Scan for the cell matching the given text and deliver its [x, y] coordinate at center. 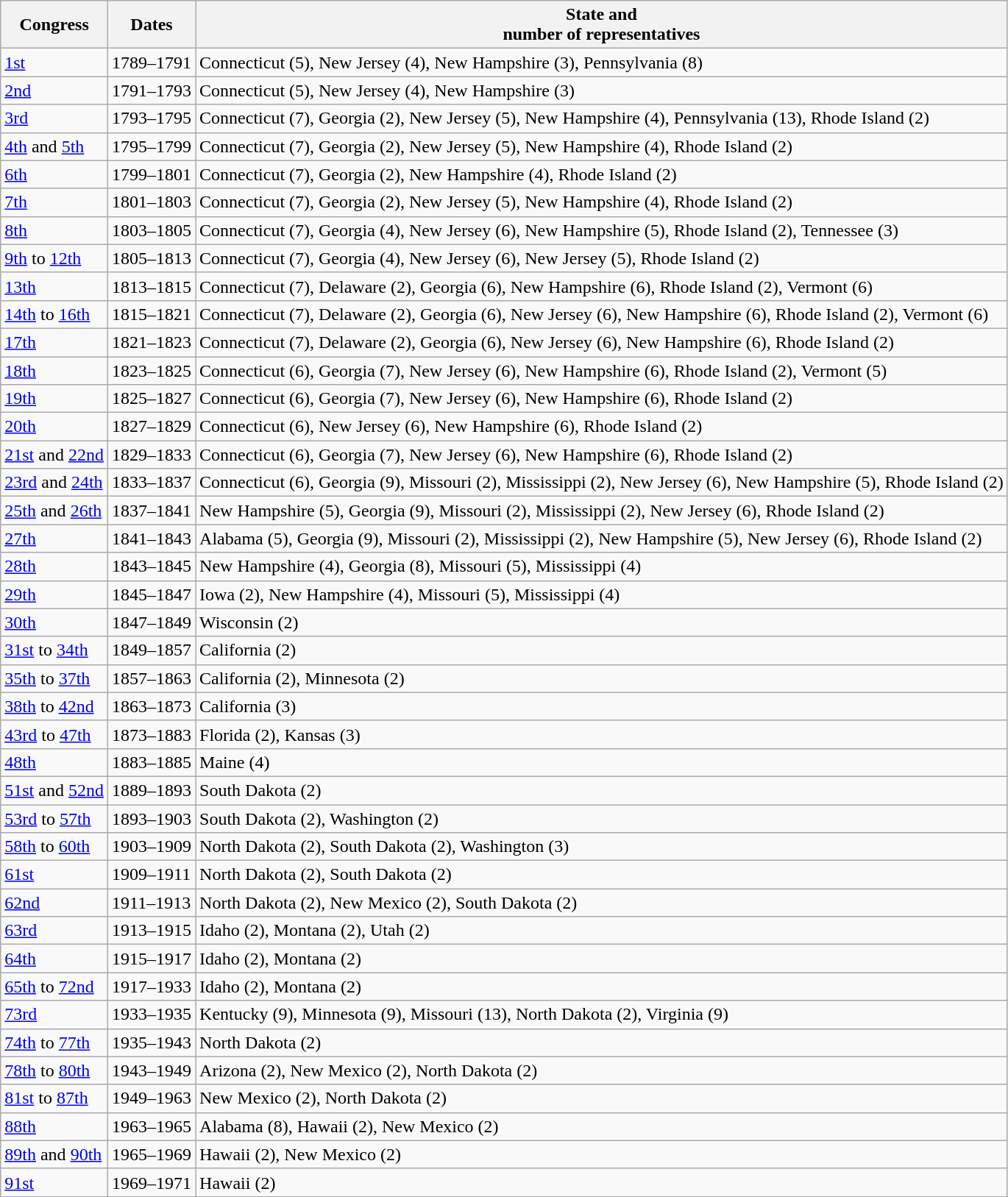
1949–1963 [152, 1098]
Alabama (5), Georgia (9), Missouri (2), Mississippi (2), New Hampshire (5), New Jersey (6), Rhode Island (2) [602, 539]
25th and 26th [54, 511]
1845–1847 [152, 594]
California (2) [602, 650]
State and number of representatives [602, 25]
20th [54, 427]
Hawaii (2) [602, 1182]
1873–1883 [152, 734]
North Dakota (2), South Dakota (2), Washington (3) [602, 847]
1847–1849 [152, 622]
1883–1885 [152, 762]
78th to 80th [54, 1070]
43rd to 47th [54, 734]
1827–1829 [152, 427]
91st [54, 1182]
South Dakota (2), Washington (2) [602, 819]
Florida (2), Kansas (3) [602, 734]
Iowa (2), New Hampshire (4), Missouri (5), Mississippi (4) [602, 594]
2nd [54, 90]
1829–1833 [152, 455]
53rd to 57th [54, 819]
1917–1933 [152, 987]
1911–1913 [152, 903]
19th [54, 399]
48th [54, 762]
1843–1845 [152, 566]
73rd [54, 1015]
Connecticut (7), Delaware (2), Georgia (6), New Jersey (6), New Hampshire (6), Rhode Island (2), Vermont (6) [602, 314]
1823–1825 [152, 370]
New Mexico (2), North Dakota (2) [602, 1098]
Connecticut (6), Georgia (9), Missouri (2), Mississippi (2), New Jersey (6), New Hampshire (5), Rhode Island (2) [602, 483]
1893–1903 [152, 819]
1791–1793 [152, 90]
27th [54, 539]
1969–1971 [152, 1182]
35th to 37th [54, 678]
62nd [54, 903]
1793–1795 [152, 118]
23rd and 24th [54, 483]
1789–1791 [152, 63]
17th [54, 342]
1933–1935 [152, 1015]
1805–1813 [152, 258]
1821–1823 [152, 342]
Maine (4) [602, 762]
6th [54, 174]
13th [54, 286]
63rd [54, 931]
81st to 87th [54, 1098]
New Hampshire (5), Georgia (9), Missouri (2), Mississippi (2), New Jersey (6), Rhode Island (2) [602, 511]
38th to 42nd [54, 706]
31st to 34th [54, 650]
28th [54, 566]
1833–1837 [152, 483]
1909–1911 [152, 875]
1889–1893 [152, 790]
Connecticut (5), New Jersey (4), New Hampshire (3), Pennsylvania (8) [602, 63]
North Dakota (2) [602, 1043]
7th [54, 202]
18th [54, 370]
Connecticut (5), New Jersey (4), New Hampshire (3) [602, 90]
14th to 16th [54, 314]
North Dakota (2), South Dakota (2) [602, 875]
1815–1821 [152, 314]
Connecticut (7), Delaware (2), Georgia (6), New Hampshire (6), Rhode Island (2), Vermont (6) [602, 286]
58th to 60th [54, 847]
64th [54, 959]
California (2), Minnesota (2) [602, 678]
9th to 12th [54, 258]
1799–1801 [152, 174]
1803–1805 [152, 230]
Wisconsin (2) [602, 622]
21st and 22nd [54, 455]
1795–1799 [152, 146]
South Dakota (2) [602, 790]
89th and 90th [54, 1154]
Dates [152, 25]
Connecticut (7), Georgia (4), New Jersey (6), New Hampshire (5), Rhode Island (2), Tennessee (3) [602, 230]
1863–1873 [152, 706]
51st and 52nd [54, 790]
1915–1917 [152, 959]
Connecticut (7), Delaware (2), Georgia (6), New Jersey (6), New Hampshire (6), Rhode Island (2) [602, 342]
Kentucky (9), Minnesota (9), Missouri (13), North Dakota (2), Virginia (9) [602, 1015]
1801–1803 [152, 202]
1963–1965 [152, 1126]
1813–1815 [152, 286]
1965–1969 [152, 1154]
Connecticut (6), Georgia (7), New Jersey (6), New Hampshire (6), Rhode Island (2), Vermont (5) [602, 370]
Connecticut (7), Georgia (4), New Jersey (6), New Jersey (5), Rhode Island (2) [602, 258]
Arizona (2), New Mexico (2), North Dakota (2) [602, 1070]
Idaho (2), Montana (2), Utah (2) [602, 931]
1825–1827 [152, 399]
1943–1949 [152, 1070]
Congress [54, 25]
30th [54, 622]
Hawaii (2), New Mexico (2) [602, 1154]
1913–1915 [152, 931]
California (3) [602, 706]
Connecticut (7), Georgia (2), New Jersey (5), New Hampshire (4), Pennsylvania (13), Rhode Island (2) [602, 118]
8th [54, 230]
1841–1843 [152, 539]
29th [54, 594]
1857–1863 [152, 678]
Connecticut (6), New Jersey (6), New Hampshire (6), Rhode Island (2) [602, 427]
3rd [54, 118]
New Hampshire (4), Georgia (8), Missouri (5), Mississippi (4) [602, 566]
Connecticut (7), Georgia (2), New Hampshire (4), Rhode Island (2) [602, 174]
4th and 5th [54, 146]
61st [54, 875]
1st [54, 63]
Alabama (8), Hawaii (2), New Mexico (2) [602, 1126]
1935–1943 [152, 1043]
1837–1841 [152, 511]
74th to 77th [54, 1043]
65th to 72nd [54, 987]
North Dakota (2), New Mexico (2), South Dakota (2) [602, 903]
1849–1857 [152, 650]
1903–1909 [152, 847]
88th [54, 1126]
